Return [x, y] of the center of cell containing provided text 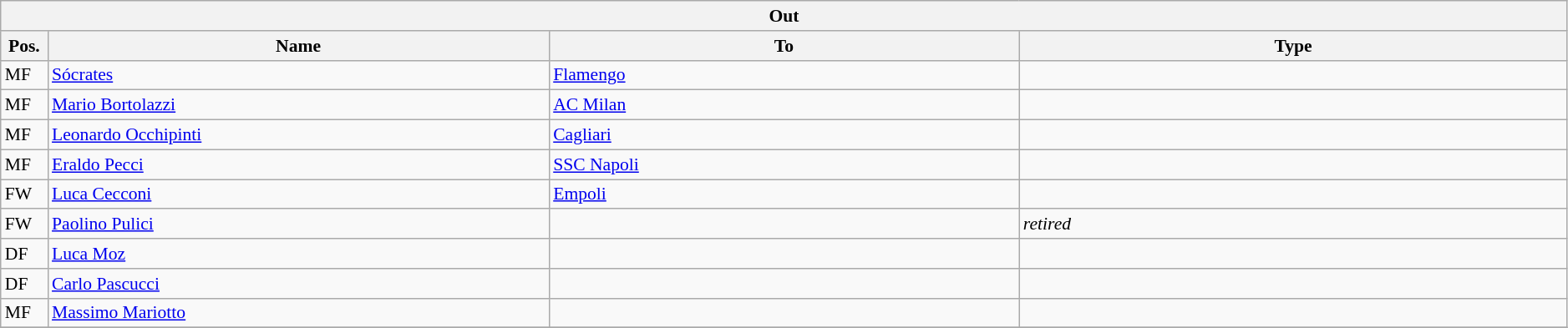
To [784, 46]
Type [1293, 46]
Empoli [784, 194]
Luca Cecconi [298, 194]
Paolino Pulici [298, 225]
Carlo Pascucci [298, 284]
Pos. [24, 46]
retired [1293, 225]
Mario Bortolazzi [298, 105]
Leonardo Occhipinti [298, 135]
AC Milan [784, 105]
Eraldo Pecci [298, 164]
SSC Napoli [784, 164]
Luca Moz [298, 254]
Out [784, 16]
Flamengo [784, 75]
Massimo Mariotto [298, 313]
Sócrates [298, 75]
Name [298, 46]
Cagliari [784, 135]
